Output the [X, Y] coordinate of the center of the cell containing the given text.  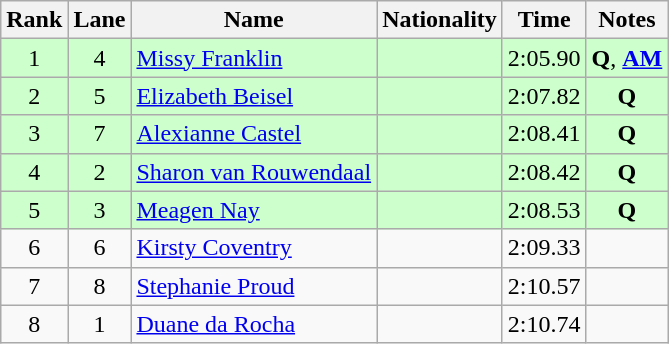
2:10.57 [544, 286]
Kirsty Coventry [254, 248]
Elizabeth Beisel [254, 96]
Alexianne Castel [254, 134]
Meagen Nay [254, 210]
Nationality [440, 20]
Sharon van Rouwendaal [254, 172]
Stephanie Proud [254, 286]
Duane da Rocha [254, 324]
2:05.90 [544, 58]
2:10.74 [544, 324]
Rank [34, 20]
2:09.33 [544, 248]
Missy Franklin [254, 58]
Q, AM [627, 58]
2:08.41 [544, 134]
2:08.53 [544, 210]
Time [544, 20]
Name [254, 20]
Notes [627, 20]
Lane [100, 20]
2:08.42 [544, 172]
2:07.82 [544, 96]
